Identify which cell holds the provided text, then report its (x, y) central coordinate. 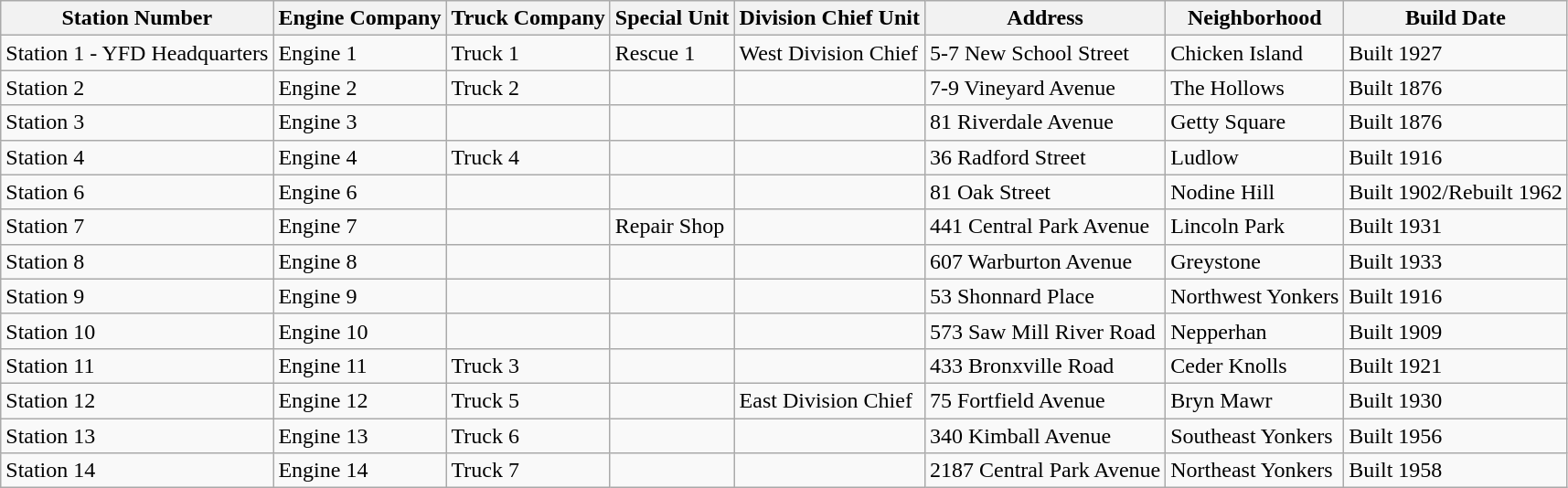
Station 3 (137, 122)
Station 1 - YFD Headquarters (137, 53)
Engine 3 (360, 122)
Built 1956 (1456, 436)
Engine 2 (360, 88)
Engine 8 (360, 261)
Built 1909 (1456, 331)
340 Kimball Avenue (1044, 436)
Engine 7 (360, 227)
441 Central Park Avenue (1044, 227)
Division Chief Unit (829, 18)
Engine 6 (360, 192)
Greystone (1254, 261)
7-9 Vineyard Avenue (1044, 88)
81 Oak Street (1044, 192)
The Hollows (1254, 88)
Station 4 (137, 157)
607 Warburton Avenue (1044, 261)
433 Bronxville Road (1044, 366)
Engine 4 (360, 157)
Truck 2 (528, 88)
Engine Company (360, 18)
53 Shonnard Place (1044, 296)
Truck 5 (528, 400)
Build Date (1456, 18)
Ceder Knolls (1254, 366)
Station 11 (137, 366)
5-7 New School Street (1044, 53)
Lincoln Park (1254, 227)
Engine 10 (360, 331)
Repair Shop (672, 227)
75 Fortfield Avenue (1044, 400)
Truck 4 (528, 157)
East Division Chief (829, 400)
Address (1044, 18)
Built 1931 (1456, 227)
Built 1927 (1456, 53)
Truck Company (528, 18)
Engine 11 (360, 366)
Truck 6 (528, 436)
Built 1902/Rebuilt 1962 (1456, 192)
Station 12 (137, 400)
Nodine Hill (1254, 192)
Station 14 (137, 471)
Engine 12 (360, 400)
Neighborhood (1254, 18)
Built 1958 (1456, 471)
Getty Square (1254, 122)
Truck 1 (528, 53)
Station 9 (137, 296)
Special Unit (672, 18)
Station 8 (137, 261)
Truck 7 (528, 471)
Engine 9 (360, 296)
36 Radford Street (1044, 157)
Nepperhan (1254, 331)
Station Number (137, 18)
Station 6 (137, 192)
573 Saw Mill River Road (1044, 331)
Chicken Island (1254, 53)
Station 2 (137, 88)
Southeast Yonkers (1254, 436)
Northwest Yonkers (1254, 296)
2187 Central Park Avenue (1044, 471)
Built 1921 (1456, 366)
Station 13 (137, 436)
Truck 3 (528, 366)
Station 7 (137, 227)
Rescue 1 (672, 53)
Engine 13 (360, 436)
Engine 14 (360, 471)
West Division Chief (829, 53)
81 Riverdale Avenue (1044, 122)
Built 1933 (1456, 261)
Station 10 (137, 331)
Built 1930 (1456, 400)
Ludlow (1254, 157)
Engine 1 (360, 53)
Bryn Mawr (1254, 400)
Northeast Yonkers (1254, 471)
